Determine the [X, Y] coordinate at the center of the cell enclosing the given text.  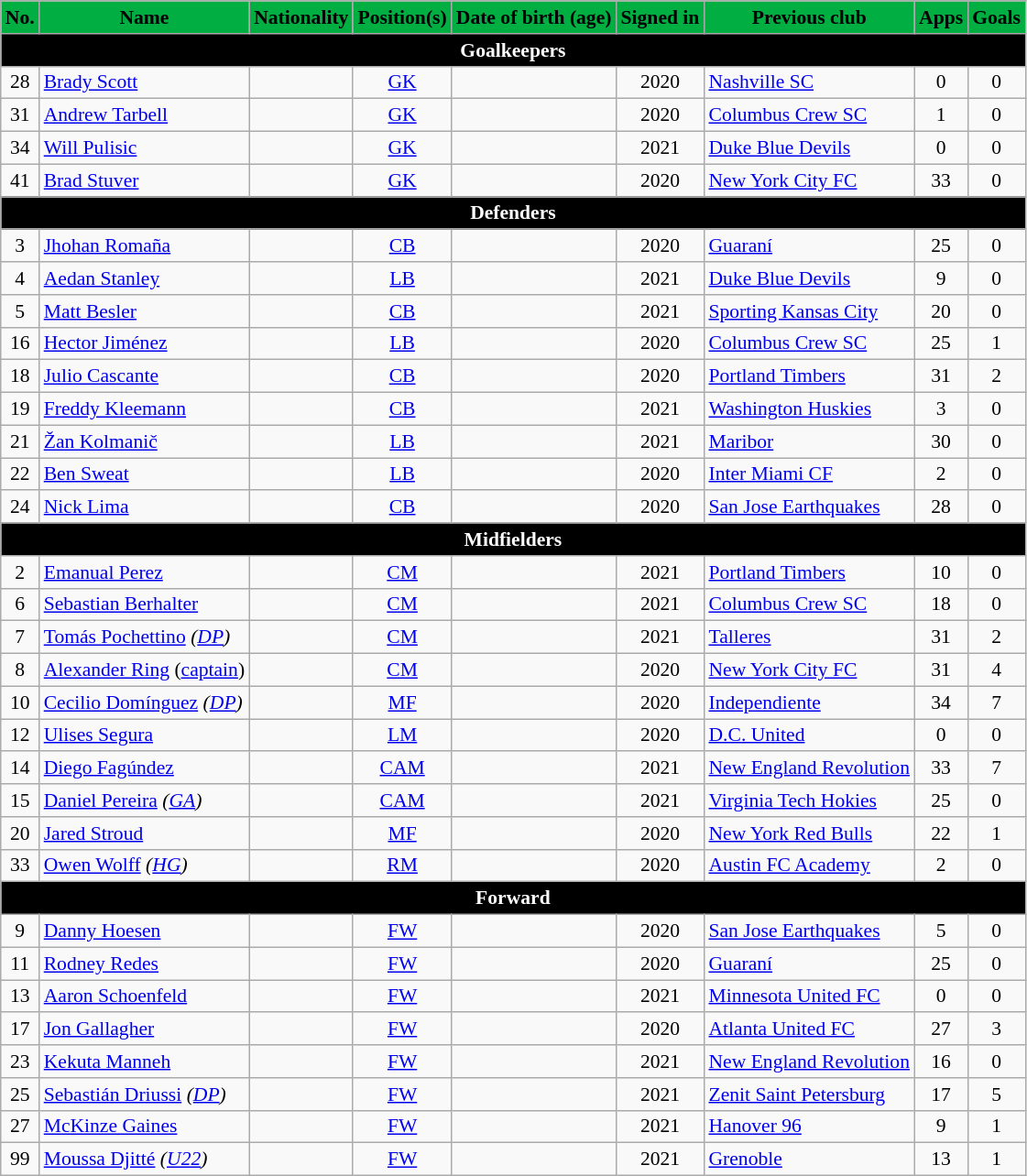
24 [20, 507]
No. [20, 17]
RM [401, 866]
Washington Huskies [809, 409]
14 [20, 768]
21 [20, 441]
Hanover 96 [809, 1127]
30 [941, 441]
New York Red Bulls [809, 833]
Forward [513, 898]
Sporting Kansas City [809, 311]
Midfielders [513, 539]
6 [20, 604]
8 [20, 670]
Ulises Segura [145, 735]
Previous club [809, 17]
Sebastián Driussi (DP) [145, 1094]
Apps [941, 17]
Sebastian Berhalter [145, 604]
Rodney Redes [145, 964]
Date of birth (age) [534, 17]
Aaron Schoenfeld [145, 996]
Position(s) [401, 17]
Daniel Pereira (GA) [145, 800]
Jon Gallagher [145, 1029]
Jhohan Romaña [145, 246]
Tomás Pochettino (DP) [145, 637]
Goals [997, 17]
Jared Stroud [145, 833]
Minnesota United FC [809, 996]
Ben Sweat [145, 474]
23 [20, 1062]
99 [20, 1160]
Signed in [661, 17]
Talleres [809, 637]
Grenoble [809, 1160]
19 [20, 409]
Nationality [300, 17]
Danny Hoesen [145, 931]
Inter Miami CF [809, 474]
Kekuta Manneh [145, 1062]
Brady Scott [145, 82]
15 [20, 800]
Diego Fagúndez [145, 768]
Žan Kolmanič [145, 441]
Name [145, 17]
Independiente [809, 702]
Brad Stuver [145, 180]
Hector Jiménez [145, 343]
Maribor [809, 441]
41 [20, 180]
Nick Lima [145, 507]
Cecilio Domínguez (DP) [145, 702]
Owen Wolff (HG) [145, 866]
Nashville SC [809, 82]
D.C. United [809, 735]
Alexander Ring (captain) [145, 670]
Defenders [513, 213]
Goalkeepers [513, 50]
Austin FC Academy [809, 866]
McKinze Gaines [145, 1127]
11 [20, 964]
Zenit Saint Petersburg [809, 1094]
Aedan Stanley [145, 278]
Emanual Perez [145, 572]
Andrew Tarbell [145, 115]
Freddy Kleemann [145, 409]
LM [401, 735]
Julio Cascante [145, 376]
Moussa Djitté (U22) [145, 1160]
Virginia Tech Hokies [809, 800]
Atlanta United FC [809, 1029]
Will Pulisic [145, 148]
12 [20, 735]
Matt Besler [145, 311]
